Return (x, y) of the center of cell containing provided text 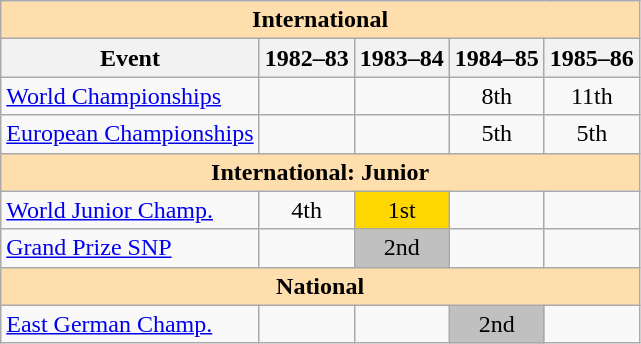
1st (402, 210)
4th (306, 210)
Event (130, 58)
1983–84 (402, 58)
11th (592, 96)
European Championships (130, 134)
1984–85 (496, 58)
1985–86 (592, 58)
World Junior Champ. (130, 210)
International (320, 20)
1982–83 (306, 58)
8th (496, 96)
East German Champ. (130, 324)
Grand Prize SNP (130, 248)
World Championships (130, 96)
National (320, 286)
International: Junior (320, 172)
